For the text-containing cell, return its midpoint in [x, y] coordinate format. 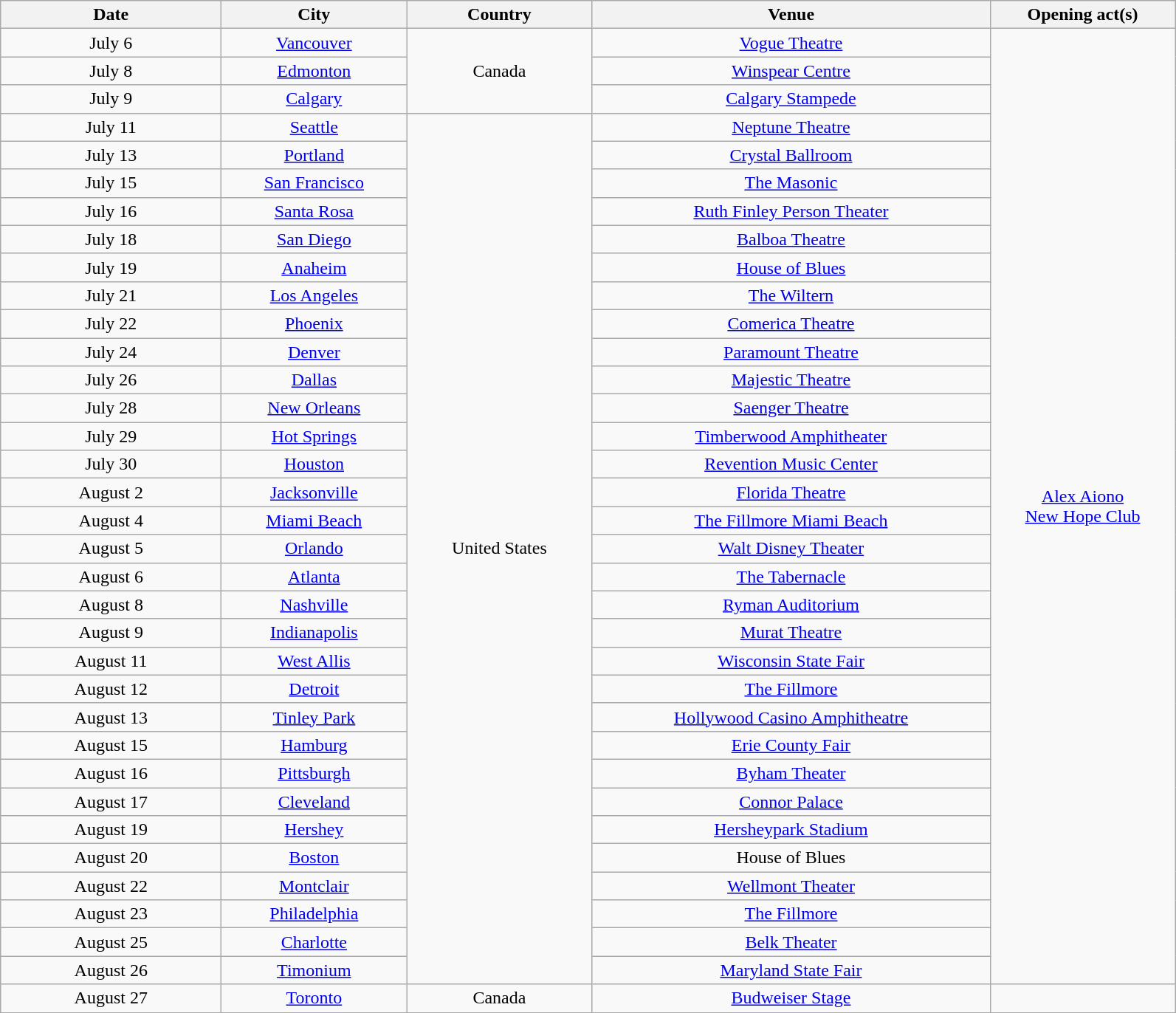
August 12 [111, 689]
July 28 [111, 408]
San Francisco [314, 183]
August 22 [111, 886]
Ruth Finley Person Theater [791, 211]
Boston [314, 858]
Florida Theatre [791, 492]
Walt Disney Theater [791, 549]
Indianapolis [314, 633]
July 9 [111, 99]
Budweiser Stage [791, 998]
Nashville [314, 605]
August 9 [111, 633]
Charlotte [314, 942]
Wisconsin State Fair [791, 661]
July 11 [111, 127]
Byham Theater [791, 773]
August 17 [111, 801]
West Allis [314, 661]
August 16 [111, 773]
Edmonton [314, 71]
Hamburg [314, 745]
Timonium [314, 970]
Calgary [314, 99]
Timberwood Amphitheater [791, 436]
Portland [314, 155]
Montclair [314, 886]
Cleveland [314, 801]
July 19 [111, 267]
August 2 [111, 492]
The Masonic [791, 183]
August 26 [111, 970]
Balboa Theatre [791, 239]
Winspear Centre [791, 71]
July 30 [111, 464]
Santa Rosa [314, 211]
Crystal Ballroom [791, 155]
Murat Theatre [791, 633]
Phoenix [314, 323]
Ryman Auditorium [791, 605]
Country [499, 15]
Alex AionoNew Hope Club [1082, 507]
July 26 [111, 380]
Hollywood Casino Amphitheatre [791, 717]
August 19 [111, 830]
Saenger Theatre [791, 408]
Philadelphia [314, 914]
Miami Beach [314, 521]
August 8 [111, 605]
Venue [791, 15]
August 15 [111, 745]
Vancouver [314, 43]
Connor Palace [791, 801]
Jacksonville [314, 492]
Los Angeles [314, 295]
Denver [314, 352]
Hersheypark Stadium [791, 830]
New Orleans [314, 408]
Date [111, 15]
July 13 [111, 155]
July 21 [111, 295]
Comerica Theatre [791, 323]
Neptune Theatre [791, 127]
Seattle [314, 127]
The Fillmore Miami Beach [791, 521]
July 8 [111, 71]
July 22 [111, 323]
August 23 [111, 914]
August 13 [111, 717]
City [314, 15]
July 24 [111, 352]
Erie County Fair [791, 745]
Calgary Stampede [791, 99]
Opening act(s) [1082, 15]
Atlanta [314, 577]
Majestic Theatre [791, 380]
San Diego [314, 239]
Tinley Park [314, 717]
Pittsburgh [314, 773]
Orlando [314, 549]
July 18 [111, 239]
Belk Theater [791, 942]
Paramount Theatre [791, 352]
Detroit [314, 689]
Anaheim [314, 267]
August 6 [111, 577]
August 4 [111, 521]
Revention Music Center [791, 464]
The Wiltern [791, 295]
July 15 [111, 183]
Wellmont Theater [791, 886]
Houston [314, 464]
Dallas [314, 380]
July 6 [111, 43]
Vogue Theatre [791, 43]
Hershey [314, 830]
July 16 [111, 211]
August 11 [111, 661]
Hot Springs [314, 436]
August 27 [111, 998]
Maryland State Fair [791, 970]
The Tabernacle [791, 577]
July 29 [111, 436]
Toronto [314, 998]
August 25 [111, 942]
August 20 [111, 858]
August 5 [111, 549]
United States [499, 549]
